Find where the given text appears and provide that cell's center as [x, y] coordinate. 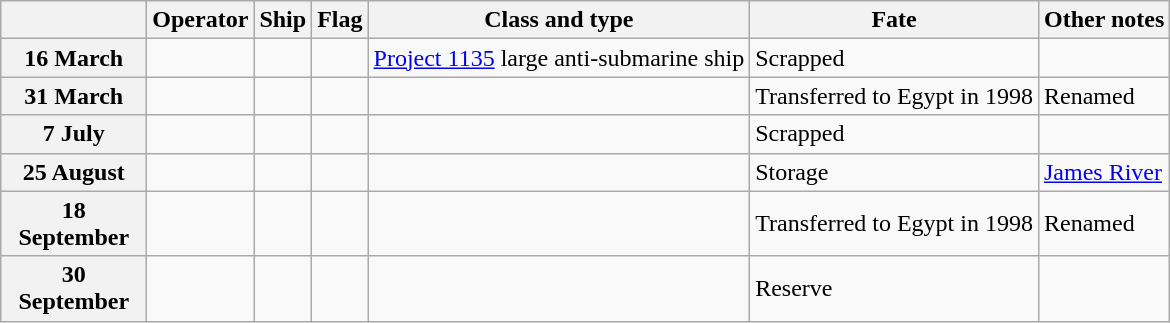
Class and type [559, 20]
30 September [74, 288]
Project 1135 large anti-submarine ship [559, 58]
Fate [894, 20]
Operator [200, 20]
16 March [74, 58]
18 September [74, 224]
25 August [74, 172]
Flag [340, 20]
James River [1104, 172]
31 March [74, 96]
Other notes [1104, 20]
Storage [894, 172]
7 July [74, 134]
Reserve [894, 288]
Ship [283, 20]
